Return the (x, y) coordinate for the center point of the cell that contains the specified text.  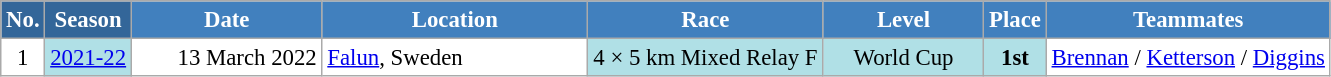
Level (904, 20)
Teammates (1188, 20)
Place (1015, 20)
4 × 5 km Mixed Relay F (706, 58)
Race (706, 20)
Location (455, 20)
1 (23, 58)
No. (23, 20)
Brennan / Ketterson / Diggins (1188, 58)
1st (1015, 58)
2021-22 (88, 58)
Date (226, 20)
Season (88, 20)
Falun, Sweden (455, 58)
13 March 2022 (226, 58)
World Cup (904, 58)
